Search for the cell housing the specified text and yield its [x, y] center coordinate. 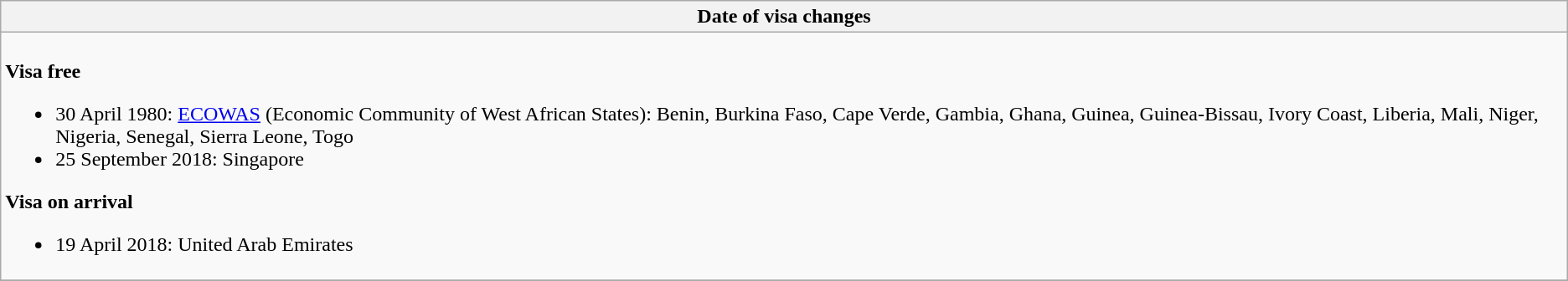
Date of visa changes [784, 17]
